Find where the given text appears and provide that cell's center as (x, y) coordinate. 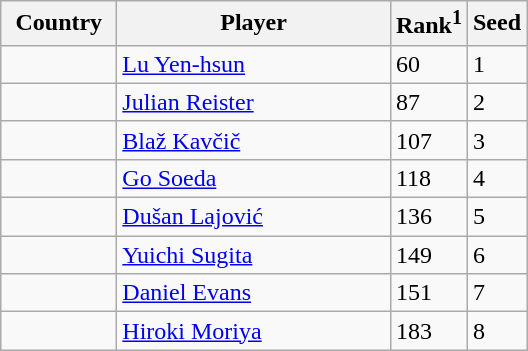
7 (496, 293)
Rank1 (428, 24)
107 (428, 140)
2 (496, 102)
5 (496, 217)
118 (428, 178)
Yuichi Sugita (254, 255)
6 (496, 255)
151 (428, 293)
Blaž Kavčič (254, 140)
87 (428, 102)
Go Soeda (254, 178)
Julian Reister (254, 102)
Dušan Lajović (254, 217)
60 (428, 64)
Daniel Evans (254, 293)
4 (496, 178)
Lu Yen-hsun (254, 64)
1 (496, 64)
Player (254, 24)
Country (59, 24)
149 (428, 255)
Seed (496, 24)
183 (428, 331)
136 (428, 217)
Hiroki Moriya (254, 331)
3 (496, 140)
8 (496, 331)
